Return the [X, Y] coordinate for the center point of the cell that contains the specified text.  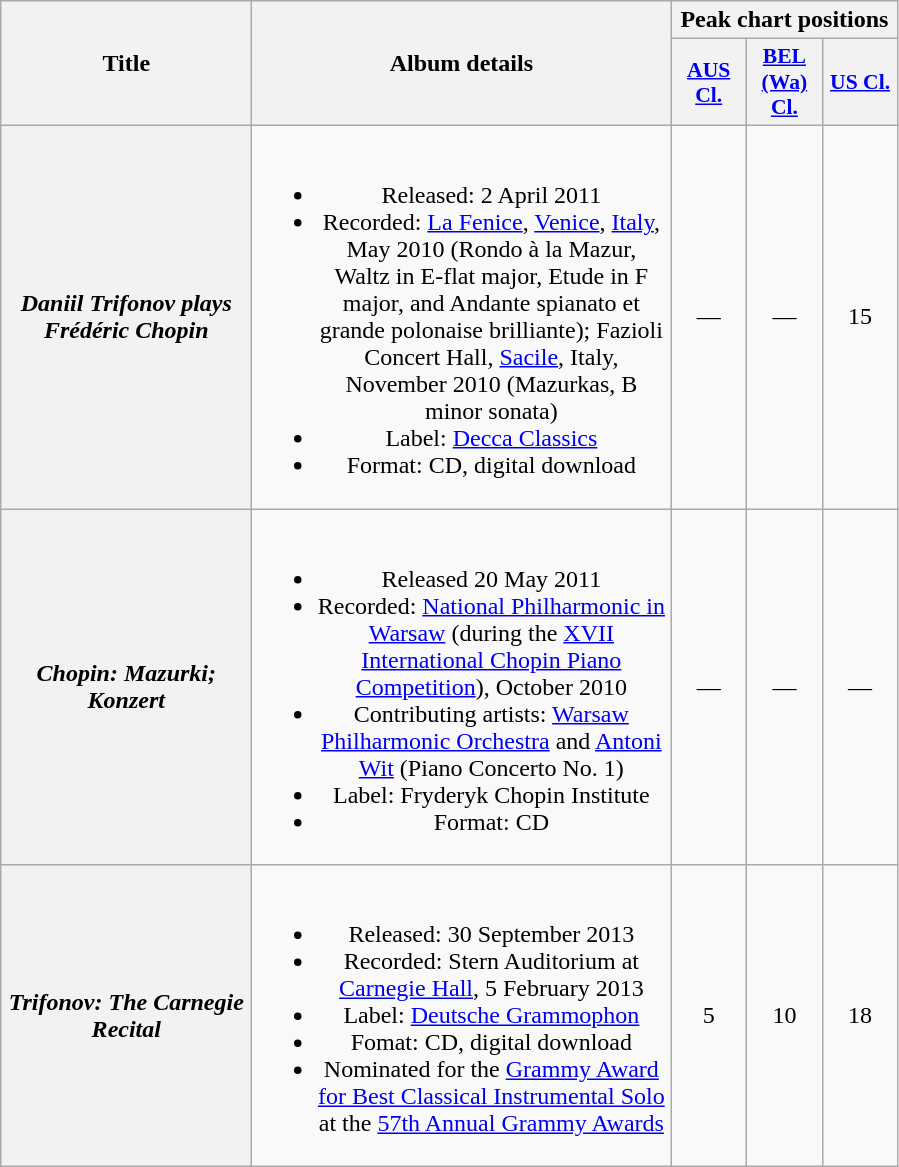
10 [785, 1016]
Trifonov: The Carnegie Recital [126, 1016]
Chopin: Mazurki; Konzert [126, 686]
15 [860, 316]
Daniil Trifonov plays Frédéric Chopin [126, 316]
5 [709, 1016]
AUS Cl. [709, 82]
BEL (Wa) Cl. [785, 82]
Title [126, 64]
Album details [462, 64]
Peak chart positions [784, 20]
US Cl. [860, 82]
18 [860, 1016]
